Detect which cell encompasses the target text, then output its (x, y) center coordinate. 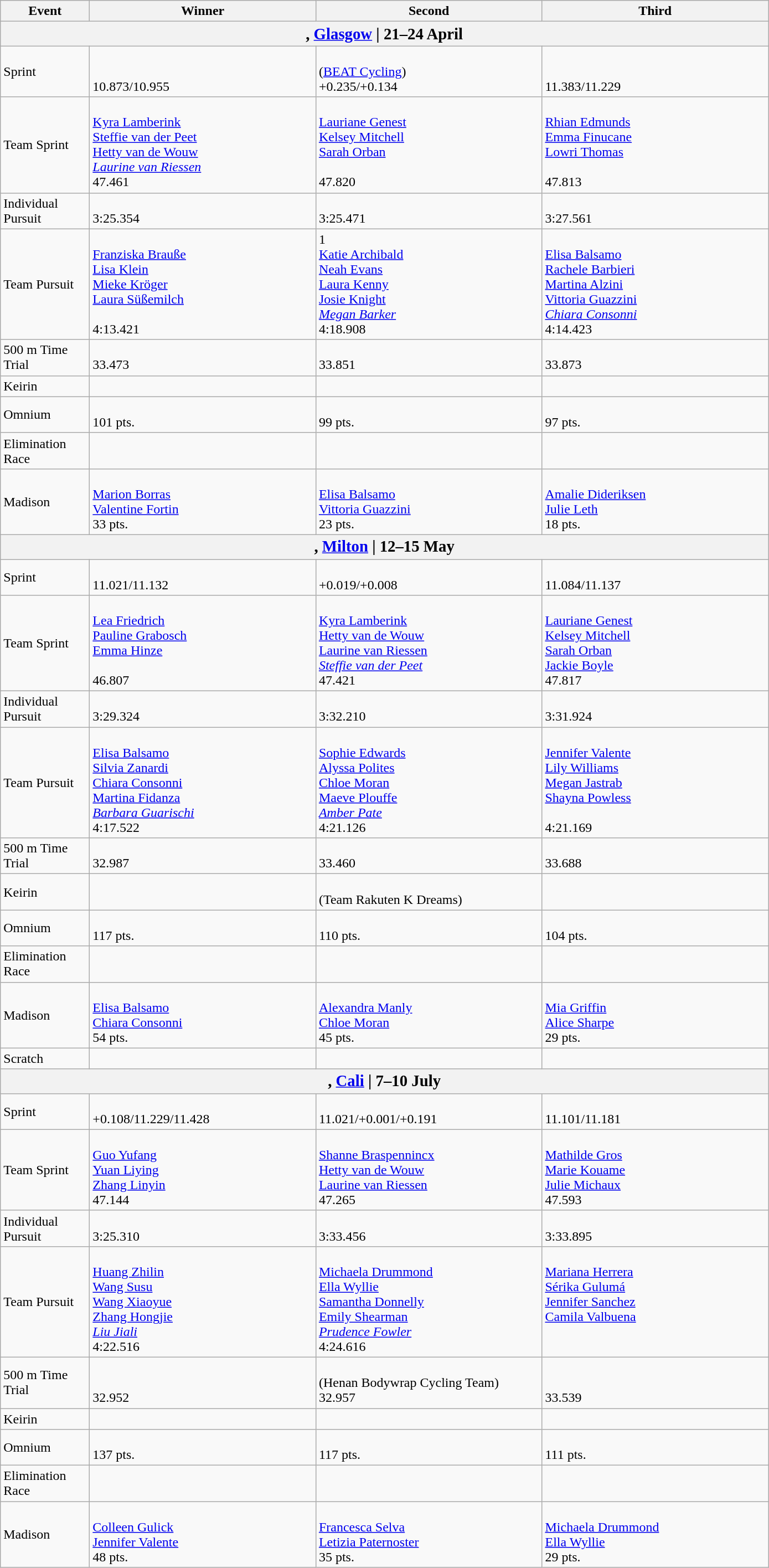
11.084/11.137 (656, 577)
Kyra LamberinkSteffie van der PeetHetty van de WouwLaurine van Riessen47.461 (203, 145)
, Glasgow | 21–24 April (384, 34)
33.539 (656, 1382)
Elisa BalsamoSilvia ZanardiChiara ConsonniMartina FidanzaBarbara Guarischi4:17.522 (203, 783)
11.383/11.229 (656, 71)
32.952 (203, 1382)
3:33.456 (429, 1228)
Franziska BraußeLisa KleinMieke KrögerLaura Süßemilch4:13.421 (203, 284)
33.473 (203, 358)
11.101/11.181 (656, 1111)
(Henan Bodywrap Cycling Team)32.957 (429, 1382)
1Katie ArchibaldNeah EvansLaura KennyJosie KnightMegan Barker4:18.908 (429, 284)
10.873/10.955 (203, 71)
Lea FriedrichPauline GraboschEmma Hinze46.807 (203, 644)
Guo YufangYuan LiyingZhang Linyin47.144 (203, 1170)
Mariana HerreraSérika GulumáJennifer SanchezCamila Valbuena (656, 1302)
99 pts. (429, 414)
Lauriane GenestKelsey MitchellSarah Orban47.820 (429, 145)
11.021/+0.001/+0.191 (429, 1111)
3:29.324 (203, 709)
33.851 (429, 358)
+0.108/11.229/11.428 (203, 1111)
3:25.471 (429, 210)
Mia GriffinAlice Sharpe29 pts. (656, 1015)
Third (656, 11)
111 pts. (656, 1448)
Sophie EdwardsAlyssa PolitesChloe MoranMaeve PlouffeAmber Pate4:21.126 (429, 783)
Winner (203, 11)
137 pts. (203, 1448)
Lauriane GenestKelsey MitchellSarah OrbanJackie Boyle47.817 (656, 644)
, Cali | 7–10 July (384, 1081)
3:25.310 (203, 1228)
Jennifer ValenteLily WilliamsMegan JastrabShayna Powless4:21.169 (656, 783)
3:27.561 (656, 210)
Francesca SelvaLetizia Paternoster35 pts. (429, 1534)
Michaela DrummondElla Wyllie29 pts. (656, 1534)
Shanne BraspennincxHetty van de WouwLaurine van Riessen47.265 (429, 1170)
3:32.210 (429, 709)
Colleen GulickJennifer Valente48 pts. (203, 1534)
Michaela DrummondElla WyllieSamantha DonnellyEmily ShearmanPrudence Fowler4:24.616 (429, 1302)
Elisa BalsamoChiara Consonni54 pts. (203, 1015)
101 pts. (203, 414)
Kyra LamberinkHetty van de WouwLaurine van RiessenSteffie van der Peet47.421 (429, 644)
Amalie DideriksenJulie Leth18 pts. (656, 502)
Elisa BalsamoVittoria Guazzini23 pts. (429, 502)
Alexandra ManlyChloe Moran45 pts. (429, 1015)
Rhian EdmundsEmma FinucaneLowri Thomas47.813 (656, 145)
11.021/11.132 (203, 577)
110 pts. (429, 928)
+0.019/+0.008 (429, 577)
Huang ZhilinWang SusuWang XiaoyueZhang HongjieLiu Jiali4:22.516 (203, 1302)
(BEAT Cycling)+0.235/+0.134 (429, 71)
33.873 (656, 358)
Second (429, 11)
Event (45, 11)
33.688 (656, 856)
3:33.895 (656, 1228)
97 pts. (656, 414)
Scratch (45, 1058)
(Team Rakuten K Dreams) (429, 892)
Marion BorrasValentine Fortin33 pts. (203, 502)
Elisa BalsamoRachele BarbieriMartina AlziniVittoria GuazziniChiara Consonni4:14.423 (656, 284)
104 pts. (656, 928)
3:25.354 (203, 210)
32.987 (203, 856)
3:31.924 (656, 709)
33.460 (429, 856)
, Milton | 12–15 May (384, 547)
Mathilde GrosMarie KouameJulie Michaux47.593 (656, 1170)
